Identify which cell holds the provided text, then report its (X, Y) central coordinate. 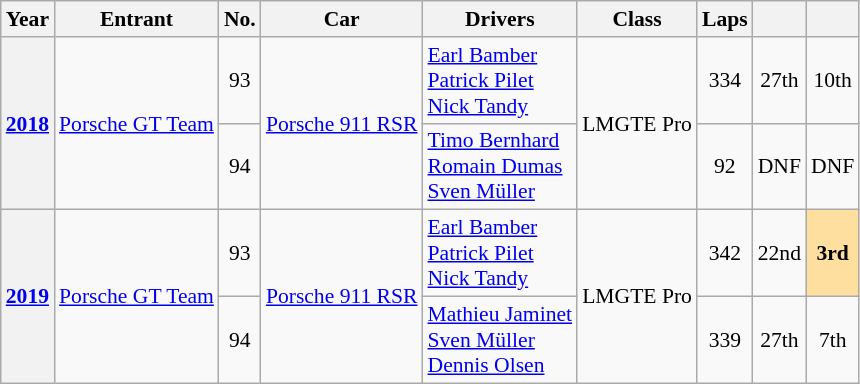
22nd (780, 254)
339 (725, 340)
10th (832, 80)
Entrant (136, 19)
2019 (28, 296)
Year (28, 19)
Class (637, 19)
2018 (28, 124)
3rd (832, 254)
Timo Bernhard Romain Dumas Sven Müller (500, 166)
334 (725, 80)
92 (725, 166)
Drivers (500, 19)
Mathieu Jaminet Sven Müller Dennis Olsen (500, 340)
Car (342, 19)
7th (832, 340)
Laps (725, 19)
No. (240, 19)
342 (725, 254)
